Identify which cell holds the provided text, then report its (X, Y) central coordinate. 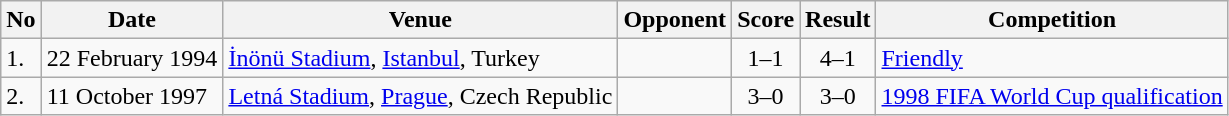
Opponent (675, 20)
İnönü Stadium, Istanbul, Turkey (420, 58)
No (21, 20)
Friendly (1052, 58)
Date (132, 20)
11 October 1997 (132, 96)
4–1 (838, 58)
Letná Stadium, Prague, Czech Republic (420, 96)
Score (766, 20)
2. (21, 96)
Competition (1052, 20)
Result (838, 20)
22 February 1994 (132, 58)
1. (21, 58)
1–1 (766, 58)
1998 FIFA World Cup qualification (1052, 96)
Venue (420, 20)
